Search for the cell housing the specified text and yield its [X, Y] center coordinate. 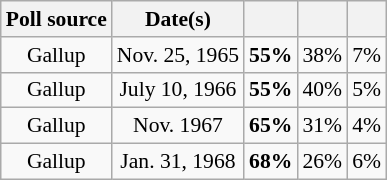
38% [322, 55]
Nov. 1967 [178, 126]
5% [366, 90]
31% [322, 126]
40% [322, 90]
4% [366, 126]
68% [270, 162]
26% [322, 162]
July 10, 1966 [178, 90]
65% [270, 126]
Jan. 31, 1968 [178, 162]
7% [366, 55]
Date(s) [178, 19]
Nov. 25, 1965 [178, 55]
6% [366, 162]
Poll source [56, 19]
